Find where the given text appears and provide that cell's center as (x, y) coordinate. 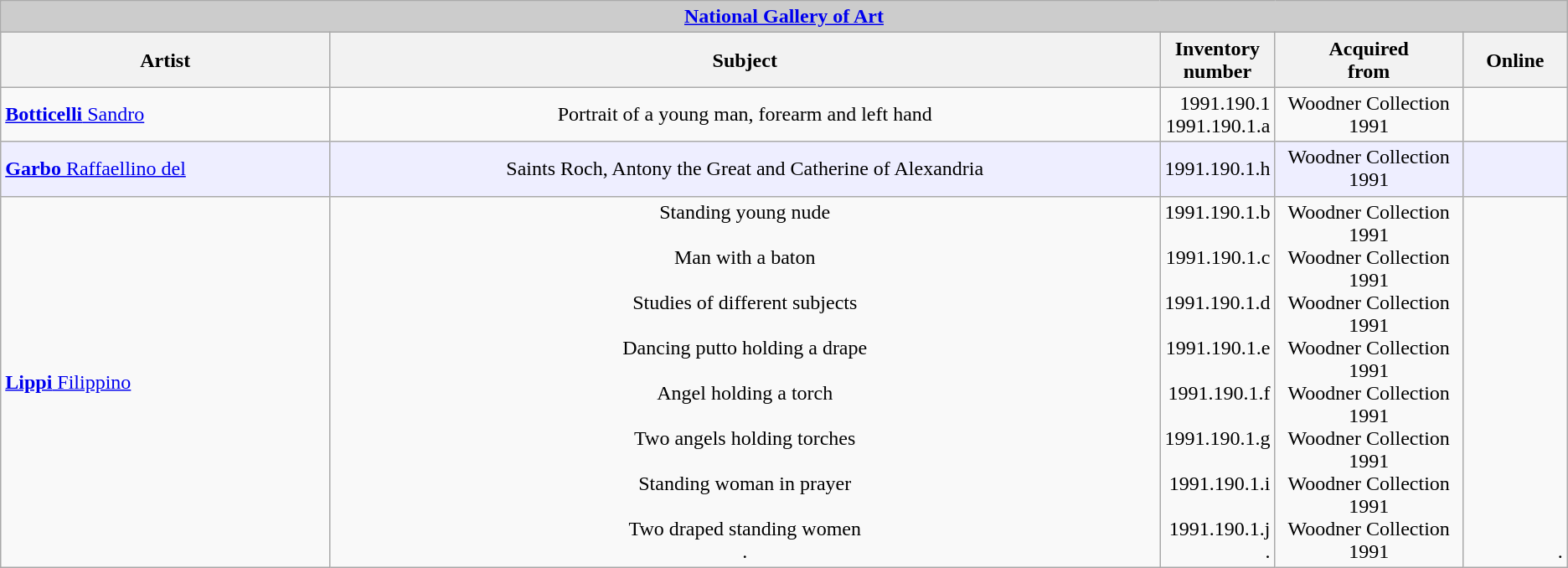
Portrait of a young man, forearm and left hand (745, 114)
Botticelli Sandro (166, 114)
Inventorynumber (1218, 60)
Subject (745, 60)
Acquiredfrom (1369, 60)
Garbo Raffaellino del (166, 169)
Lippi Filippino (166, 382)
1991.190.1.h (1218, 169)
. (1514, 382)
1991.190.11991.190.1.a (1218, 114)
Artist (166, 60)
National Gallery of Art (784, 17)
Saints Roch, Antony the Great and Catherine of Alexandria (745, 169)
Online (1514, 60)
1991.190.1.b1991.190.1.c1991.190.1.d1991.190.1.e1991.190.1.f1991.190.1.g1991.190.1.i1991.190.1.j. (1218, 382)
